Locate the cell with the specified text and output its [X, Y] center coordinate. 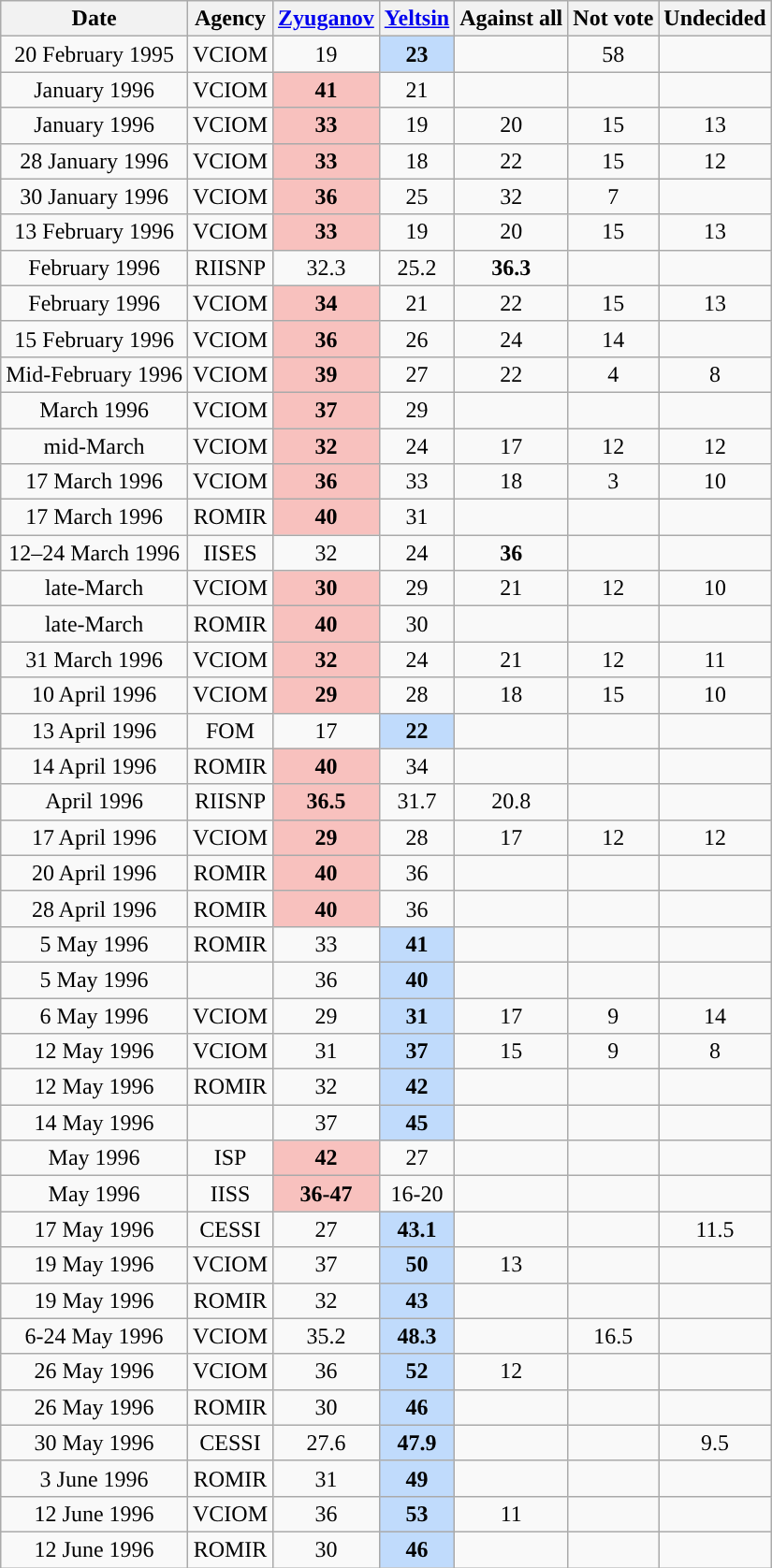
Mid-February 1996 [95, 374]
28 April 1996 [95, 908]
25.2 [416, 268]
13 April 1996 [95, 731]
16-20 [416, 1194]
50 [416, 1265]
20.8 [511, 802]
13 February 1996 [95, 232]
14 April 1996 [95, 766]
11.5 [715, 1229]
Yeltsin [416, 19]
48.3 [416, 1336]
6 May 1996 [95, 1015]
39 [327, 374]
53 [416, 1514]
36.5 [327, 802]
Zyuganov [327, 19]
9.5 [715, 1443]
30 January 1996 [95, 196]
31 March 1996 [95, 660]
36.3 [511, 268]
ISP [230, 1158]
10 April 1996 [95, 695]
April 1996 [95, 802]
IISES [230, 553]
28 January 1996 [95, 161]
20 February 1995 [95, 54]
12–24 March 1996 [95, 553]
Date [95, 19]
Not vote [614, 19]
52 [416, 1372]
26 [416, 339]
Agency [230, 19]
March 1996 [95, 410]
25 [416, 196]
FOM [230, 731]
23 [416, 54]
3 June 1996 [95, 1478]
49 [416, 1478]
Undecided [715, 19]
IISS [230, 1194]
Against all [511, 19]
30 May 1996 [95, 1443]
45 [416, 1123]
20 April 1996 [95, 873]
43.1 [416, 1229]
32.3 [327, 268]
mid-March [95, 446]
6-24 May 1996 [95, 1336]
3 [614, 482]
35.2 [327, 1336]
17 April 1996 [95, 837]
15 February 1996 [95, 339]
43 [416, 1300]
31.7 [416, 802]
36-47 [327, 1194]
58 [614, 54]
16.5 [614, 1336]
17 May 1996 [95, 1229]
4 [614, 374]
7 [614, 196]
27.6 [327, 1443]
47.9 [416, 1443]
14 May 1996 [95, 1123]
